Determine the (x, y) coordinate at the center of the cell enclosing the given text.  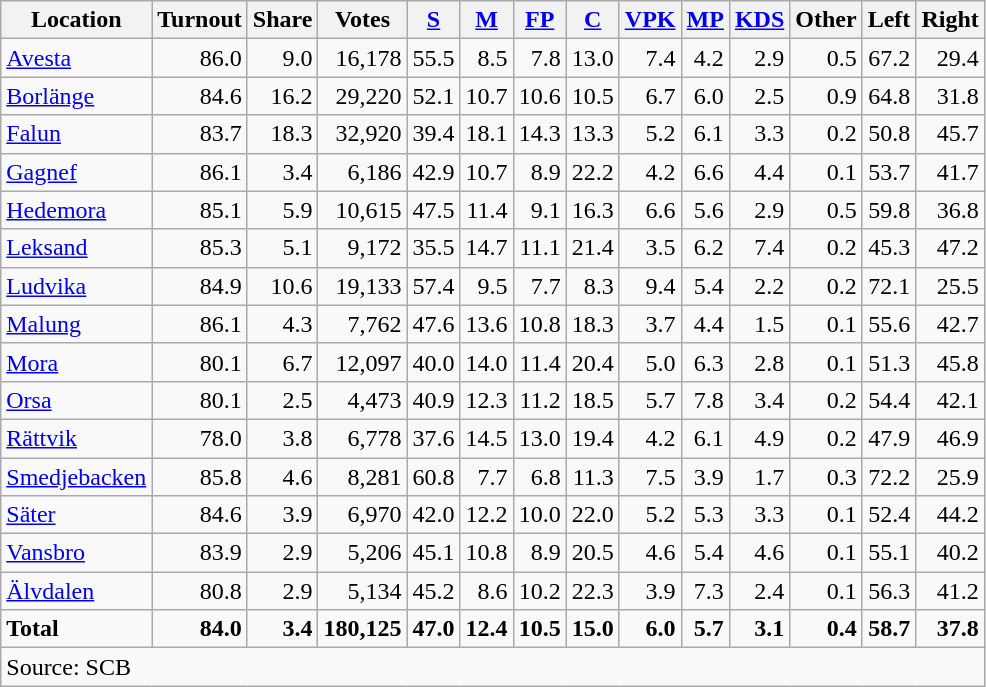
Rättvik (76, 438)
6.8 (540, 477)
51.3 (889, 362)
VPK (650, 20)
12.2 (486, 515)
13.3 (592, 134)
45.3 (889, 248)
Borlänge (76, 96)
19,133 (362, 286)
10.0 (540, 515)
Älvdalen (76, 591)
Share (282, 20)
45.8 (950, 362)
8.3 (592, 286)
Left (889, 20)
85.3 (200, 248)
40.0 (434, 362)
0.3 (826, 477)
19.4 (592, 438)
14.5 (486, 438)
85.8 (200, 477)
8.5 (486, 58)
Other (826, 20)
Säter (76, 515)
1.7 (759, 477)
2.8 (759, 362)
0.9 (826, 96)
5,206 (362, 553)
8,281 (362, 477)
32,920 (362, 134)
10.2 (540, 591)
Turnout (200, 20)
22.3 (592, 591)
18.1 (486, 134)
Location (76, 20)
11.1 (540, 248)
29,220 (362, 96)
6.2 (705, 248)
Gagnef (76, 172)
16.3 (592, 210)
40.9 (434, 400)
22.0 (592, 515)
47.6 (434, 324)
86.0 (200, 58)
45.1 (434, 553)
MP (705, 20)
Right (950, 20)
6,778 (362, 438)
8.6 (486, 591)
5.6 (705, 210)
47.0 (434, 629)
56.3 (889, 591)
13.6 (486, 324)
11.2 (540, 400)
16,178 (362, 58)
41.2 (950, 591)
12.4 (486, 629)
7.3 (705, 591)
9.5 (486, 286)
9,172 (362, 248)
84.0 (200, 629)
C (592, 20)
4,473 (362, 400)
5.0 (650, 362)
Orsa (76, 400)
5,134 (362, 591)
45.7 (950, 134)
3.7 (650, 324)
14.3 (540, 134)
57.4 (434, 286)
Source: SCB (493, 667)
6,970 (362, 515)
KDS (759, 20)
5.9 (282, 210)
21.4 (592, 248)
16.2 (282, 96)
42.0 (434, 515)
5.3 (705, 515)
78.0 (200, 438)
55.5 (434, 58)
Ludvika (76, 286)
20.5 (592, 553)
2.2 (759, 286)
42.7 (950, 324)
M (486, 20)
3.1 (759, 629)
31.8 (950, 96)
35.5 (434, 248)
14.0 (486, 362)
47.5 (434, 210)
Votes (362, 20)
180,125 (362, 629)
6.3 (705, 362)
64.8 (889, 96)
37.6 (434, 438)
4.9 (759, 438)
9.0 (282, 58)
55.1 (889, 553)
Leksand (76, 248)
3.8 (282, 438)
Vansbro (76, 553)
60.8 (434, 477)
15.0 (592, 629)
10,615 (362, 210)
Avesta (76, 58)
11.3 (592, 477)
9.1 (540, 210)
22.2 (592, 172)
20.4 (592, 362)
37.8 (950, 629)
67.2 (889, 58)
FP (540, 20)
Mora (76, 362)
12.3 (486, 400)
29.4 (950, 58)
58.7 (889, 629)
47.2 (950, 248)
25.5 (950, 286)
36.8 (950, 210)
Hedemora (76, 210)
Total (76, 629)
52.4 (889, 515)
9.4 (650, 286)
4.3 (282, 324)
25.9 (950, 477)
5.1 (282, 248)
7.5 (650, 477)
44.2 (950, 515)
85.1 (200, 210)
45.2 (434, 591)
0.4 (826, 629)
Smedjebacken (76, 477)
1.5 (759, 324)
80.8 (200, 591)
54.4 (889, 400)
52.1 (434, 96)
Malung (76, 324)
6,186 (362, 172)
46.9 (950, 438)
40.2 (950, 553)
Falun (76, 134)
83.9 (200, 553)
42.1 (950, 400)
41.7 (950, 172)
2.4 (759, 591)
S (434, 20)
53.7 (889, 172)
3.5 (650, 248)
72.1 (889, 286)
18.5 (592, 400)
47.9 (889, 438)
42.9 (434, 172)
55.6 (889, 324)
39.4 (434, 134)
72.2 (889, 477)
50.8 (889, 134)
12,097 (362, 362)
59.8 (889, 210)
83.7 (200, 134)
14.7 (486, 248)
84.9 (200, 286)
7,762 (362, 324)
